Locate the cell with the specified text and output its (x, y) center coordinate. 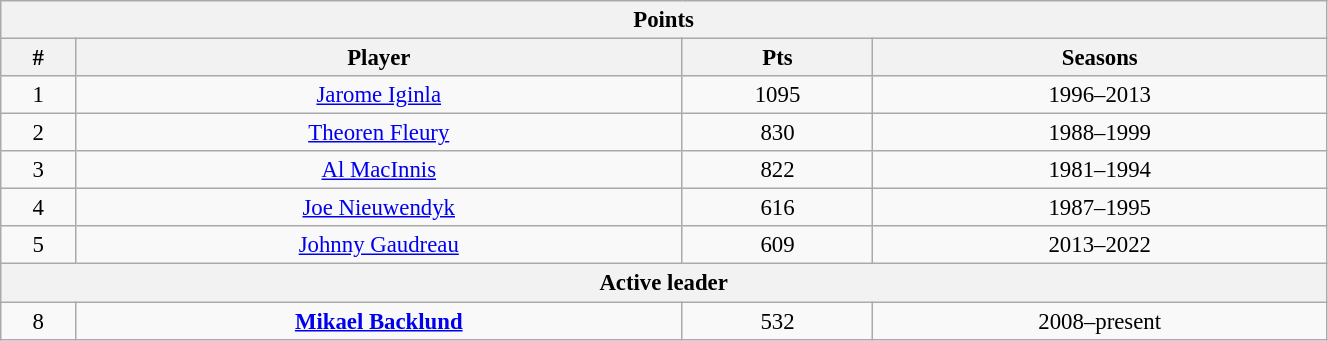
Joe Nieuwendyk (379, 208)
Points (664, 20)
532 (778, 321)
822 (778, 170)
Jarome Iginla (379, 95)
Johnny Gaudreau (379, 245)
1 (38, 95)
2008–present (1100, 321)
1987–1995 (1100, 208)
609 (778, 245)
2 (38, 133)
8 (38, 321)
Pts (778, 58)
Seasons (1100, 58)
Theoren Fleury (379, 133)
# (38, 58)
Mikael Backlund (379, 321)
1996–2013 (1100, 95)
1095 (778, 95)
3 (38, 170)
2013–2022 (1100, 245)
1988–1999 (1100, 133)
5 (38, 245)
Al MacInnis (379, 170)
Active leader (664, 283)
Player (379, 58)
1981–1994 (1100, 170)
830 (778, 133)
4 (38, 208)
616 (778, 208)
